Return (X, Y) of the center of cell containing provided text 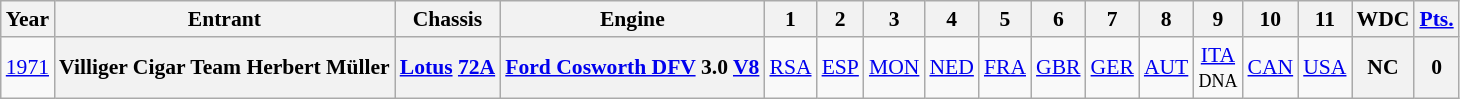
CAN (1270, 68)
Villiger Cigar Team Herbert Müller (224, 68)
MON (894, 68)
5 (1005, 19)
AUT (1166, 68)
ITADNA (1218, 68)
Year (28, 19)
6 (1058, 19)
0 (1436, 68)
3 (894, 19)
NC (1384, 68)
Chassis (448, 19)
4 (951, 19)
FRA (1005, 68)
WDC (1384, 19)
Engine (632, 19)
NED (951, 68)
Lotus 72A (448, 68)
10 (1270, 19)
GER (1112, 68)
9 (1218, 19)
USA (1324, 68)
ESP (840, 68)
8 (1166, 19)
Ford Cosworth DFV 3.0 V8 (632, 68)
Entrant (224, 19)
2 (840, 19)
1 (790, 19)
Pts. (1436, 19)
RSA (790, 68)
GBR (1058, 68)
1971 (28, 68)
7 (1112, 19)
11 (1324, 19)
